Scan for the cell matching the given text and deliver its [X, Y] coordinate at center. 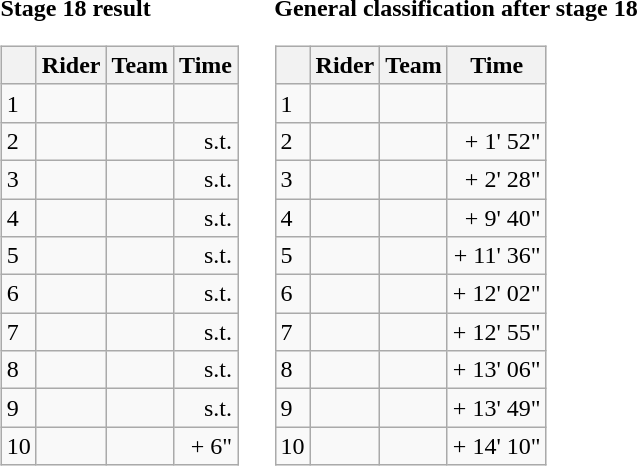
+ 1' 52" [496, 141]
+ 9' 40" [496, 217]
+ 6" [206, 446]
+ 12' 02" [496, 294]
+ 13' 49" [496, 408]
+ 14' 10" [496, 446]
+ 2' 28" [496, 179]
+ 12' 55" [496, 332]
+ 13' 06" [496, 370]
+ 11' 36" [496, 256]
